From the cell containing the given text, extract its center point as [x, y] coordinate. 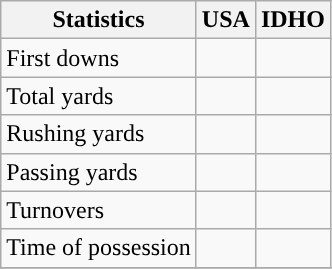
Time of possession [99, 248]
Total yards [99, 96]
Statistics [99, 20]
Passing yards [99, 172]
Rushing yards [99, 134]
IDHO [292, 20]
Turnovers [99, 210]
First downs [99, 58]
USA [226, 20]
